From the cell containing the given text, extract its center point as [X, Y] coordinate. 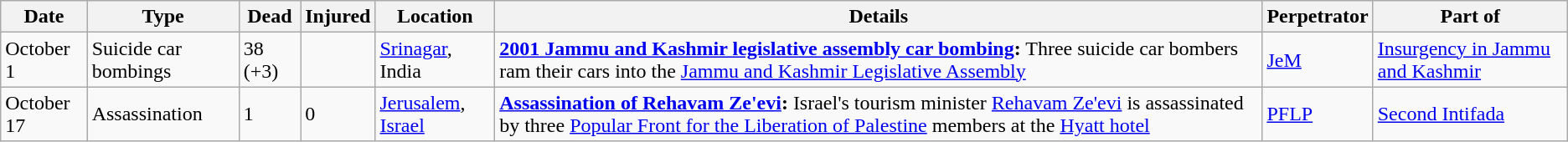
Suicide car bombings [162, 60]
PFLP [1318, 114]
Dead [270, 17]
Insurgency in Jammu and Kashmir [1470, 60]
Srinagar, India [436, 60]
2001 Jammu and Kashmir legislative assembly car bombing: Three suicide car bombers ram their cars into the Jammu and Kashmir Legislative Assembly [879, 60]
Date [44, 17]
Assassination [162, 114]
Injured [338, 17]
Details [879, 17]
0 [338, 114]
October 1 [44, 60]
JeM [1318, 60]
38 (+3) [270, 60]
October 17 [44, 114]
Jerusalem, Israel [436, 114]
Location [436, 17]
Second Intifada [1470, 114]
1 [270, 114]
Type [162, 17]
Perpetrator [1318, 17]
Part of [1470, 17]
